Identify which cell holds the provided text, then report its (x, y) central coordinate. 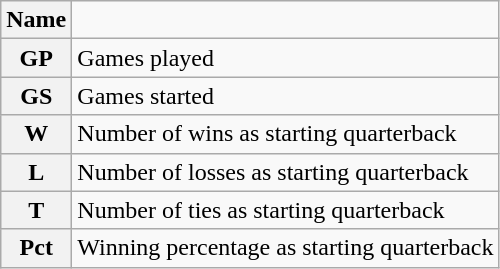
Winning percentage as starting quarterback (286, 248)
GS (36, 96)
L (36, 172)
W (36, 134)
Games started (286, 96)
Name (36, 20)
Number of losses as starting quarterback (286, 172)
Number of ties as starting quarterback (286, 210)
T (36, 210)
Pct (36, 248)
GP (36, 58)
Games played (286, 58)
Number of wins as starting quarterback (286, 134)
